Return the (x, y) coordinate for the center point of the cell that contains the specified text.  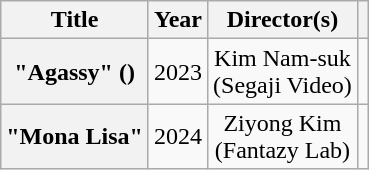
"Mona Lisa" (75, 136)
Ziyong Kim(Fantazy Lab) (283, 136)
2023 (178, 72)
"Agassy" () (75, 72)
2024 (178, 136)
Title (75, 20)
Director(s) (283, 20)
Year (178, 20)
Kim Nam-suk(Segaji Video) (283, 72)
